Find where the given text appears and provide that cell's center as (x, y) coordinate. 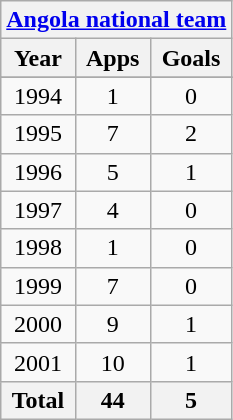
1996 (38, 172)
2000 (38, 324)
2 (191, 134)
2001 (38, 362)
4 (112, 210)
Angola national team (116, 20)
Total (38, 400)
1994 (38, 96)
1997 (38, 210)
1999 (38, 286)
Year (38, 58)
1995 (38, 134)
44 (112, 400)
10 (112, 362)
Apps (112, 58)
9 (112, 324)
1998 (38, 248)
Goals (191, 58)
